Return the [x, y] coordinate for the center point of the cell that contains the specified text.  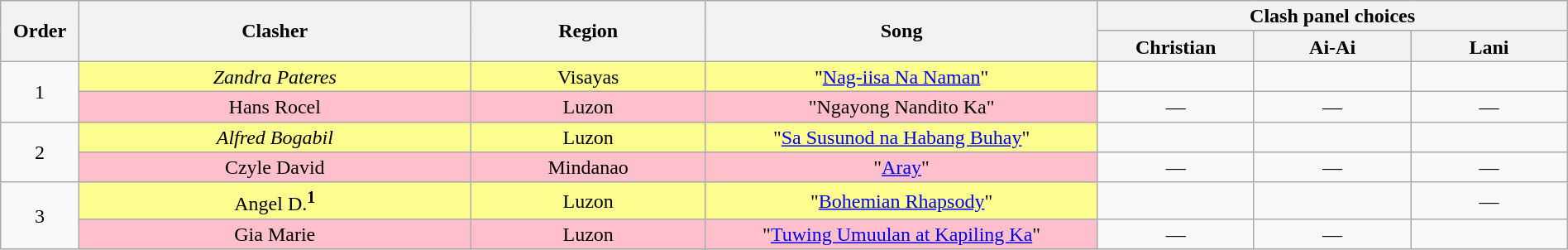
"Aray" [901, 167]
Mindanao [588, 167]
Song [901, 31]
Gia Marie [275, 235]
Czyle David [275, 167]
"Tuwing Umuulan at Kapiling Ka" [901, 235]
2 [40, 152]
"Sa Susunod na Habang Buhay" [901, 137]
Angel D.1 [275, 200]
Lani [1489, 46]
Alfred Bogabil [275, 137]
3 [40, 215]
Zandra Pateres [275, 76]
Region [588, 31]
Christian [1176, 46]
"Ngayong Nandito Ka" [901, 106]
Ai-Ai [1331, 46]
Visayas [588, 76]
Clash panel choices [1332, 17]
Order [40, 31]
Hans Rocel [275, 106]
"Bohemian Rhapsody" [901, 200]
1 [40, 91]
Clasher [275, 31]
"Nag-iisa Na Naman" [901, 76]
